Scan for the cell matching the given text and deliver its (X, Y) coordinate at center. 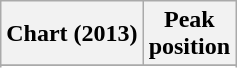
Peakposition (189, 34)
Chart (2013) (72, 34)
